Capture the cell that displays the provided text and extract its [X, Y] central coordinate. 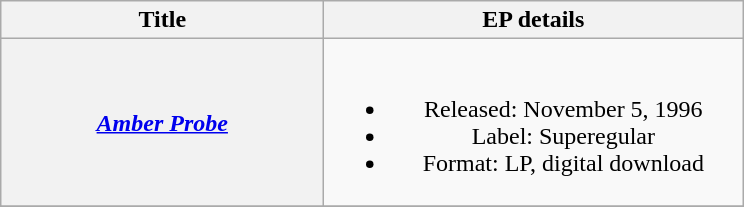
EP details [534, 20]
Released: November 5, 1996Label: SuperegularFormat: LP, digital download [534, 122]
Amber Probe [162, 122]
Title [162, 20]
